Scan for the cell matching the given text and deliver its [x, y] coordinate at center. 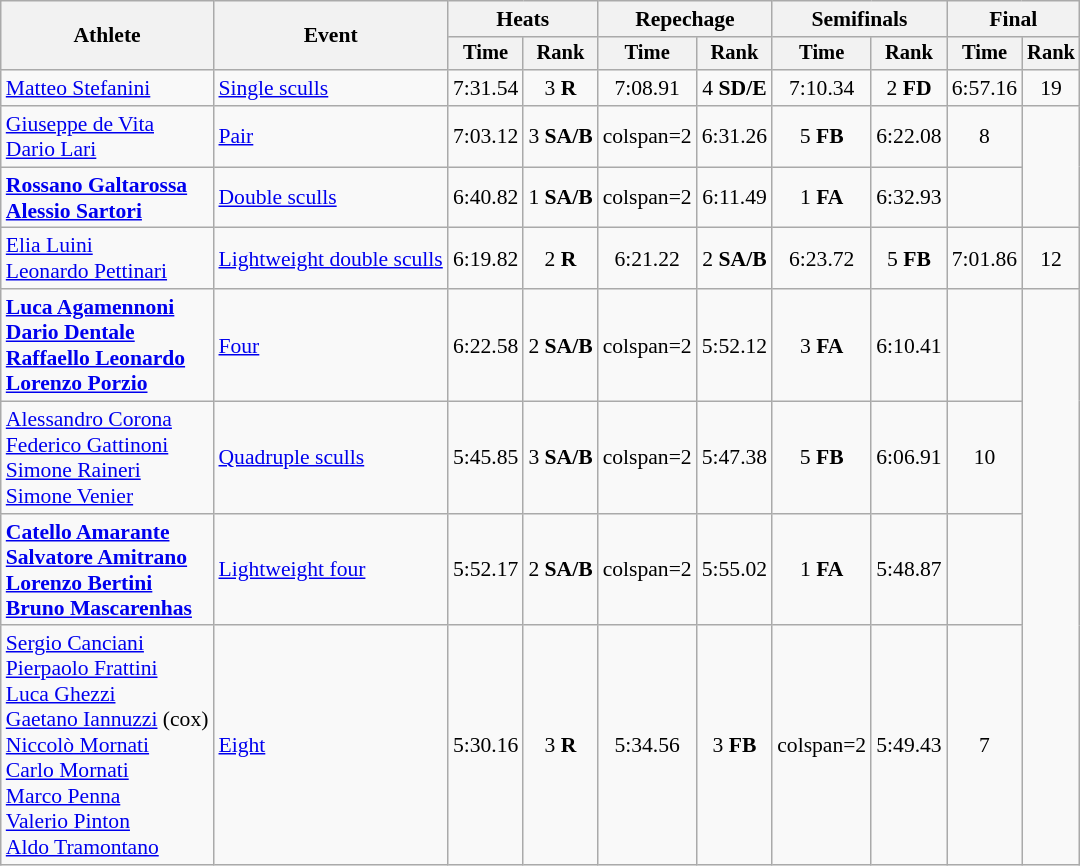
8 [984, 136]
4 SD/E [734, 88]
Elia LuiniLeonardo Pettinari [108, 258]
6:11.49 [734, 198]
Eight [330, 746]
7:03.12 [486, 136]
Rossano GaltarossaAlessio Sartori [108, 198]
6:21.22 [648, 258]
Catello AmaranteSalvatore AmitranoLorenzo BertiniBruno Mascarenhas [108, 570]
19 [1051, 88]
5:55.02 [734, 570]
Giuseppe de VitaDario Lari [108, 136]
Lightweight four [330, 570]
5:47.38 [734, 458]
Double sculls [330, 198]
5:52.17 [486, 570]
5:34.56 [648, 746]
6:19.82 [486, 258]
Athlete [108, 36]
7:08.91 [648, 88]
2 R [560, 258]
6:32.93 [908, 198]
1 SA/B [560, 198]
Quadruple sculls [330, 458]
Alessandro CoronaFederico GattinoniSimone RaineriSimone Venier [108, 458]
5:30.16 [486, 746]
2 FD [908, 88]
6:10.41 [908, 345]
10 [984, 458]
5:52.12 [734, 345]
3 FB [734, 746]
Repechage [686, 19]
3 FA [822, 345]
Four [330, 345]
6:57.16 [984, 88]
6:40.82 [486, 198]
Heats [523, 19]
Semifinals [860, 19]
6:22.08 [908, 136]
Final [1014, 19]
Luca AgamennoniDario DentaleRaffaello LeonardoLorenzo Porzio [108, 345]
5:45.85 [486, 458]
5:49.43 [908, 746]
6:22.58 [486, 345]
6:06.91 [908, 458]
6:31.26 [734, 136]
5:48.87 [908, 570]
Matteo Stefanini [108, 88]
Single sculls [330, 88]
12 [1051, 258]
7 [984, 746]
Sergio CancianiPierpaolo FrattiniLuca GhezziGaetano Iannuzzi (cox)Niccolò MornatiCarlo MornatiMarco PennaValerio PintonAldo Tramontano [108, 746]
Event [330, 36]
7:01.86 [984, 258]
Lightweight double sculls [330, 258]
7:31.54 [486, 88]
Pair [330, 136]
6:23.72 [822, 258]
7:10.34 [822, 88]
